From the cell containing the given text, extract its center point as [X, Y] coordinate. 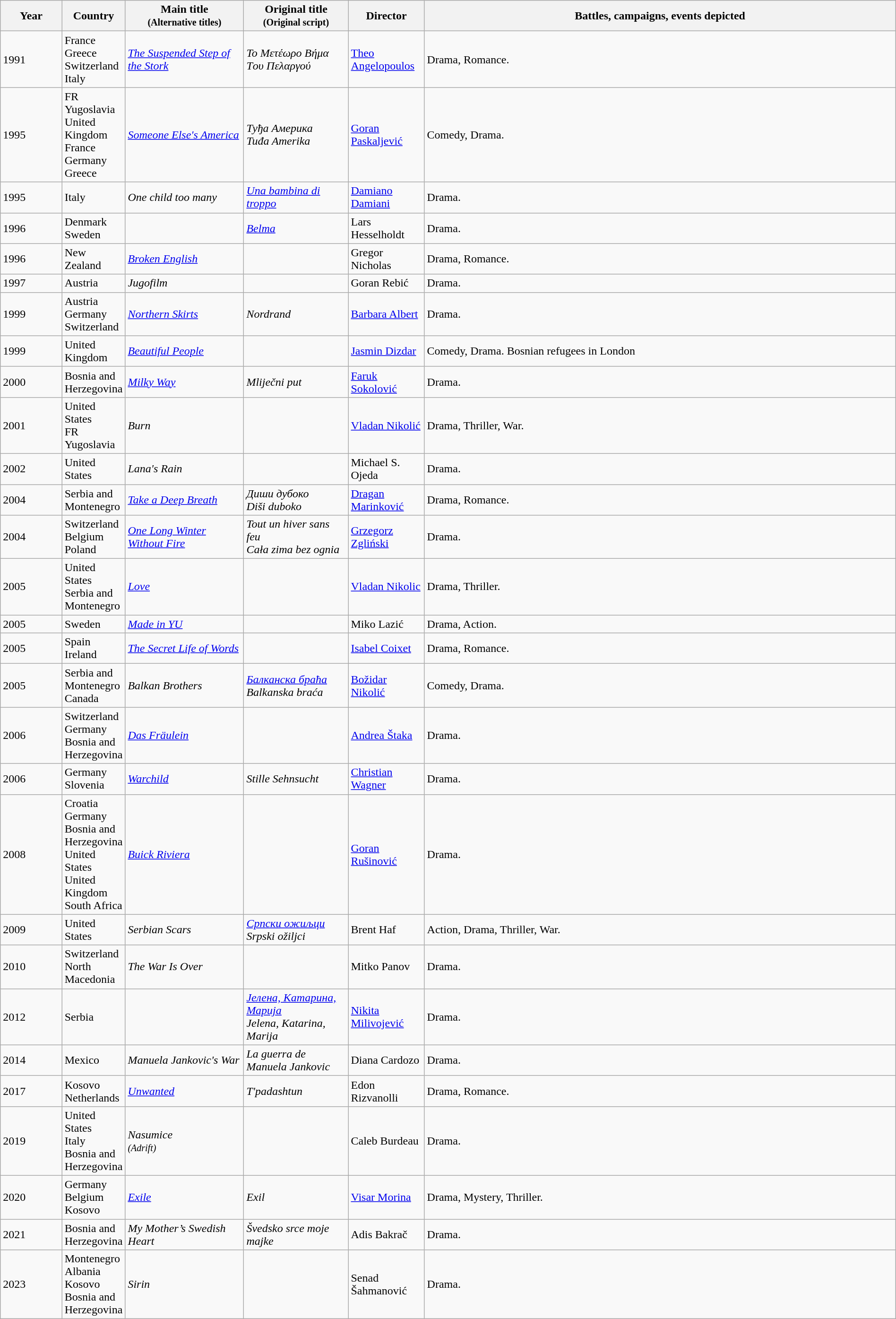
La guerra de Manuela Jankovic [296, 1060]
Mitko Panov [387, 967]
Mliječni put [296, 382]
2020 [31, 1197]
2001 [31, 425]
Director [387, 16]
MontenegroAlbaniaKosovoBosnia and Herzegovina [94, 1284]
FR YugoslaviaUnited KingdomFranceGermanyGreece [94, 135]
2019 [31, 1141]
Love [184, 587]
Mexico [94, 1060]
Main title(Alternative titles) [184, 16]
Belma [296, 228]
United StatesFR Yugoslavia [94, 425]
2023 [31, 1284]
Miko Lazić [387, 624]
Drama, Thriller. [660, 587]
SwitzerlandBelgiumPoland [94, 537]
Manuela Jankovic's War [184, 1060]
Tout un hiver sans feuCała zima bez ognia [296, 537]
Action, Drama, Thriller, War. [660, 929]
Christian Wagner [387, 779]
Year [31, 16]
Original title(Original script) [296, 16]
Božidar Nikolić [387, 686]
Austria [94, 283]
Buick Riviera [184, 854]
Italy [94, 198]
2017 [31, 1091]
Grzegorz Zgliński [387, 537]
1997 [31, 283]
Das Fräulein [184, 736]
Lana's Rain [184, 469]
Someone Else's America [184, 135]
FranceGreeceSwitzerlandItaly [94, 60]
Serbia and Montenegro [94, 499]
2012 [31, 1016]
Exile [184, 1197]
GermanySlovenia [94, 779]
Το Mετέωρο Bήμα Tου Πελαργού [296, 60]
Diana Cardozo [387, 1060]
New Zealand [94, 259]
DenmarkSweden [94, 228]
2010 [31, 967]
Broken English [184, 259]
Drama, Action. [660, 624]
Туђа АмерикаTuđa Amerika [296, 135]
Јелена, Катарина, МаријаJelena, Katarina, Marija [296, 1016]
Sirin [184, 1284]
KosovoNetherlands [94, 1091]
T'padashtun [296, 1091]
SwitzerlandGermanyBosnia and Herzegovina [94, 736]
Stille Sehnsucht [296, 779]
1991 [31, 60]
Unwanted [184, 1091]
Exil [296, 1197]
Take a Deep Breath [184, 499]
Dragan Marinković [387, 499]
Comedy, Drama. Bosnian refugees in London [660, 351]
Theo Angelopoulos [387, 60]
The Secret Life of Words [184, 649]
Goran Rušinović [387, 854]
Caleb Burdeau [387, 1141]
Burn [184, 425]
Švedsko srce moje majke [296, 1234]
Drama, Thriller, War. [660, 425]
2008 [31, 854]
AustriaGermanySwitzerland [94, 314]
United Kingdom [94, 351]
Faruk Sokolović [387, 382]
Damiano Damiani [387, 198]
Балканска браћаBalkanska braća [296, 686]
United StatesItalyBosnia and Herzegovina [94, 1141]
Edon Rizvanolli [387, 1091]
Beautiful People [184, 351]
GermanyBelgiumKosovo [94, 1197]
The Suspended Step of the Stork [184, 60]
Serbia and MontenegroCanada [94, 686]
Drama, Mystery, Thriller. [660, 1197]
One Long Winter Without Fire [184, 537]
Vladan Nikolić [387, 425]
Serbian Scars [184, 929]
Vladan Nikolic [387, 587]
Adis Bakrač [387, 1234]
SwitzerlandNorth Macedonia [94, 967]
Visar Morina [387, 1197]
Senad Šahmanović [387, 1284]
Диши дубокоDiši duboko [296, 499]
Barbara Albert [387, 314]
Una bambina di troppo [296, 198]
2002 [31, 469]
Brent Haf [387, 929]
My Mother’s Swedish Heart [184, 1234]
2009 [31, 929]
The War Is Over [184, 967]
Made in YU [184, 624]
Country [94, 16]
Jasmin Dizdar [387, 351]
Lars Hesselholdt [387, 228]
2014 [31, 1060]
Nasumice(Adrift) [184, 1141]
Andrea Štaka [387, 736]
One child too many [184, 198]
Jugofilm [184, 283]
Northern Skirts [184, 314]
Nikita Milivojević [387, 1016]
Gregor Nicholas [387, 259]
Sweden [94, 624]
SpainIreland [94, 649]
Balkan Brothers [184, 686]
2021 [31, 1234]
Warchild [184, 779]
Nordrand [296, 314]
Српски ожиљциSrpski ožiljci [296, 929]
United StatesSerbia and Montenegro [94, 587]
2000 [31, 382]
Goran Paskaljević [387, 135]
Michael S. Ojeda [387, 469]
Serbia [94, 1016]
Isabel Coixet [387, 649]
Battles, campaigns, events depicted [660, 16]
Milky Way [184, 382]
Goran Rebić [387, 283]
CroatiaGermanyBosnia and HerzegovinaUnited StatesUnited KingdomSouth Africa [94, 854]
